Scan for the cell matching the given text and deliver its (x, y) coordinate at center. 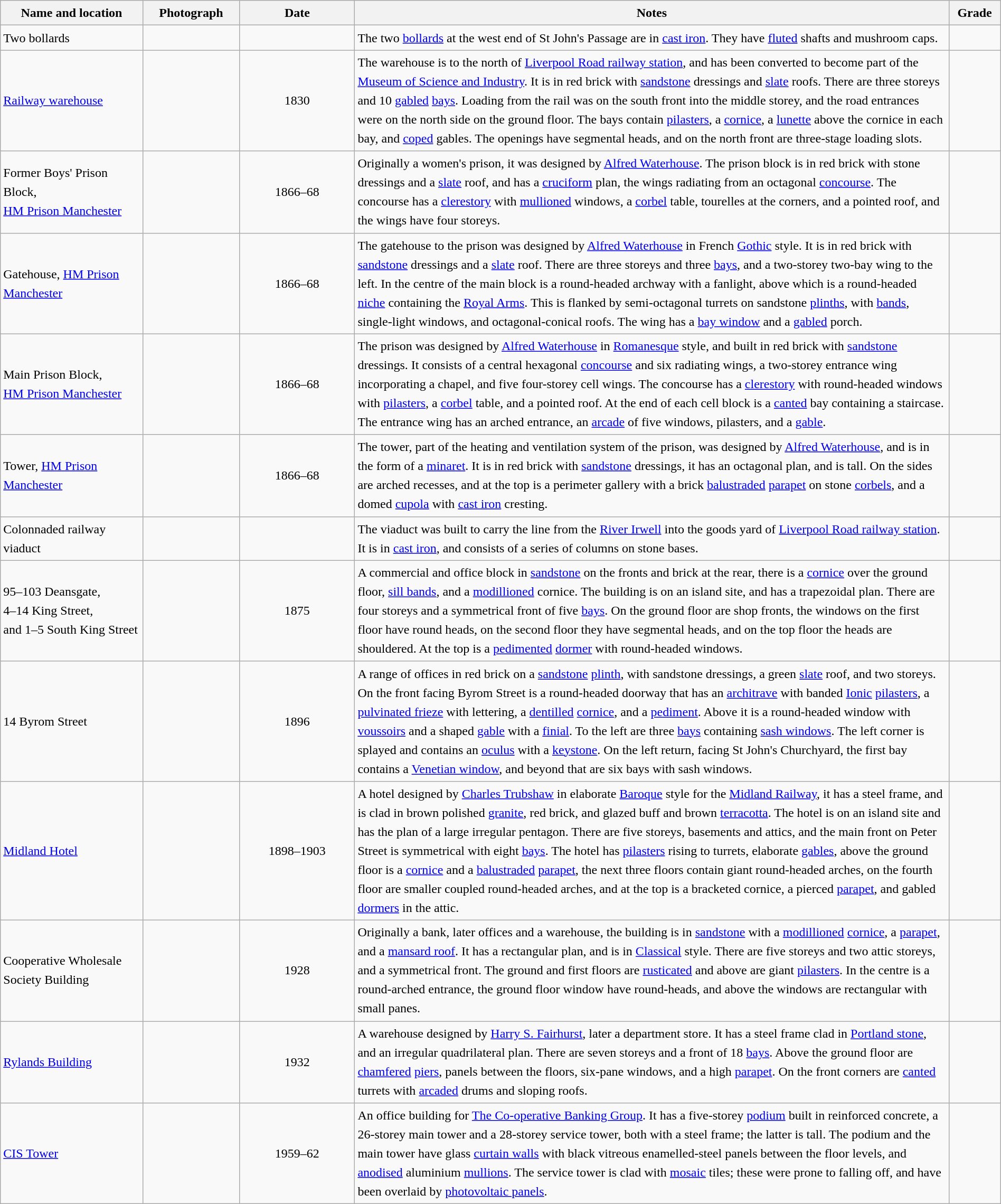
The two bollards at the west end of St John's Passage are in cast iron. They have fluted shafts and mushroom caps. (651, 38)
Date (297, 13)
Main Prison Block,HM Prison Manchester (72, 384)
Notes (651, 13)
Railway warehouse (72, 100)
Grade (975, 13)
Midland Hotel (72, 850)
Colonnaded railway viaduct (72, 539)
14 Byrom Street (72, 721)
Rylands Building (72, 1062)
Cooperative Wholesale Society Building (72, 971)
1830 (297, 100)
Photograph (191, 13)
1959–62 (297, 1153)
CIS Tower (72, 1153)
1896 (297, 721)
Tower, HM Prison Manchester (72, 475)
95–103 Deansgate,4–14 King Street,and 1–5 South King Street (72, 610)
1898–1903 (297, 850)
Two bollards (72, 38)
1875 (297, 610)
1928 (297, 971)
Name and location (72, 13)
Gatehouse, HM Prison Manchester (72, 283)
Former Boys' Prison Block,HM Prison Manchester (72, 192)
1932 (297, 1062)
